Output the [x, y] coordinate of the center of the cell containing the given text.  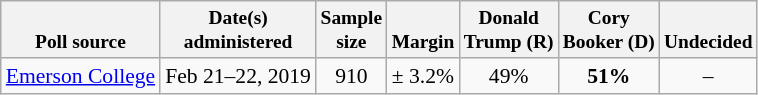
± 3.2% [423, 76]
Poll source [80, 30]
DonaldTrump (R) [508, 30]
Samplesize [352, 30]
CoryBooker (D) [608, 30]
910 [352, 76]
Undecided [708, 30]
– [708, 76]
Emerson College [80, 76]
51% [608, 76]
Feb 21–22, 2019 [238, 76]
Date(s)administered [238, 30]
49% [508, 76]
Margin [423, 30]
